Search for the cell housing the specified text and yield its [X, Y] center coordinate. 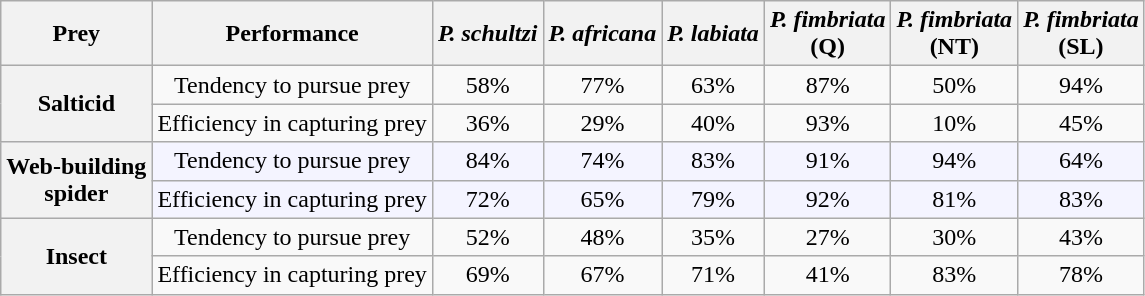
Salticid [76, 104]
77% [602, 85]
79% [714, 199]
64% [1082, 161]
87% [828, 85]
P. africana [602, 34]
27% [828, 237]
43% [1082, 237]
35% [714, 237]
Performance [292, 34]
69% [488, 275]
93% [828, 123]
52% [488, 237]
P. fimbriata(Q) [828, 34]
58% [488, 85]
92% [828, 199]
74% [602, 161]
84% [488, 161]
Insect [76, 256]
10% [954, 123]
78% [1082, 275]
48% [602, 237]
P. fimbriata(NT) [954, 34]
29% [602, 123]
P. fimbriata(SL) [1082, 34]
P. labiata [714, 34]
Prey [76, 34]
30% [954, 237]
63% [714, 85]
40% [714, 123]
67% [602, 275]
91% [828, 161]
Web-buildingspider [76, 180]
50% [954, 85]
65% [602, 199]
P. schultzi [488, 34]
81% [954, 199]
72% [488, 199]
36% [488, 123]
71% [714, 275]
41% [828, 275]
45% [1082, 123]
